Provide the (x, y) coordinate of the cell's center where the given text is located.  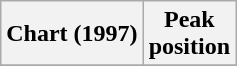
Peakposition (189, 34)
Chart (1997) (72, 34)
